Provide the [X, Y] coordinate of the cell's center where the given text is located.  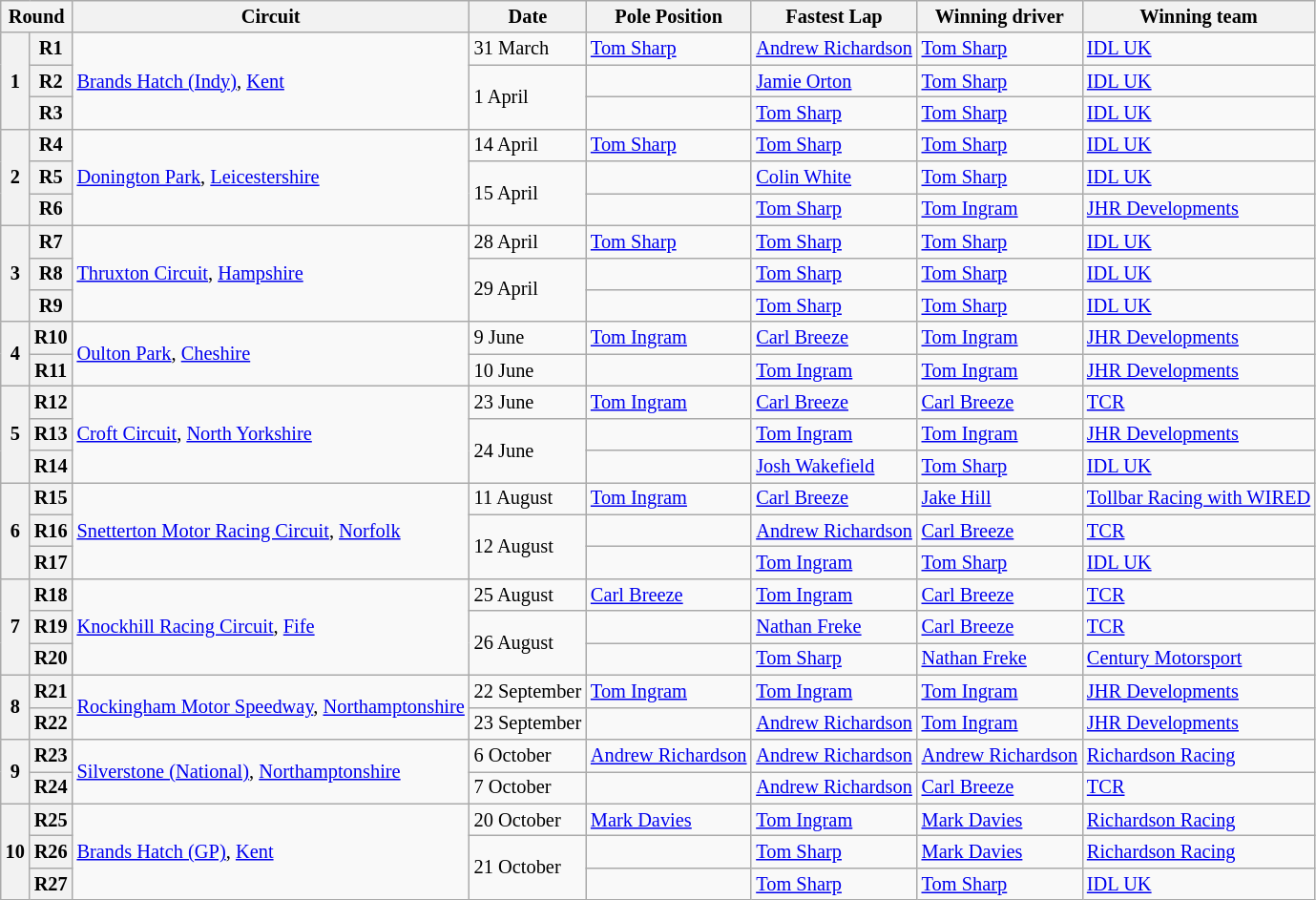
Rockingham Motor Speedway, Northamptonshire [271, 706]
24 June [528, 450]
Brands Hatch (GP), Kent [271, 851]
Round [36, 16]
4 [15, 353]
3 [15, 273]
9 June [528, 338]
Circuit [271, 16]
Croft Circuit, North Yorkshire [271, 433]
Thruxton Circuit, Hampshire [271, 273]
R22 [52, 723]
R18 [52, 595]
2 [15, 178]
Snetterton Motor Racing Circuit, Norfolk [271, 531]
1 [15, 80]
R3 [52, 113]
Colin White [834, 178]
22 September [528, 691]
Winning driver [1000, 16]
23 June [528, 402]
R2 [52, 81]
R26 [52, 851]
R25 [52, 820]
Tollbar Racing with WIRED [1199, 498]
R24 [52, 787]
R10 [52, 338]
6 [15, 531]
29 April [528, 290]
Jamie Orton [834, 81]
20 October [528, 820]
R4 [52, 145]
6 October [528, 755]
R21 [52, 691]
7 October [528, 787]
R15 [52, 498]
12 August [528, 546]
Donington Park, Leicestershire [271, 178]
21 October [528, 867]
R14 [52, 467]
14 April [528, 145]
R27 [52, 884]
26 August [528, 643]
5 [15, 433]
7 [15, 626]
Oulton Park, Cheshire [271, 353]
R1 [52, 49]
Winning team [1199, 16]
25 August [528, 595]
R23 [52, 755]
Knockhill Racing Circuit, Fife [271, 626]
R11 [52, 370]
9 [15, 771]
11 August [528, 498]
23 September [528, 723]
10 [15, 851]
28 April [528, 241]
Brands Hatch (Indy), Kent [271, 80]
Josh Wakefield [834, 467]
R5 [52, 178]
Century Motorsport [1199, 659]
R20 [52, 659]
Date [528, 16]
R12 [52, 402]
Fastest Lap [834, 16]
Silverstone (National), Northamptonshire [271, 771]
R8 [52, 274]
R16 [52, 531]
1 April [528, 97]
Jake Hill [1000, 498]
R6 [52, 209]
R13 [52, 434]
15 April [528, 193]
R17 [52, 562]
R19 [52, 627]
Pole Position [668, 16]
8 [15, 706]
R9 [52, 305]
R7 [52, 241]
10 June [528, 370]
31 March [528, 49]
